Extract the (X, Y) coordinate from the center of the cell holding the provided text.  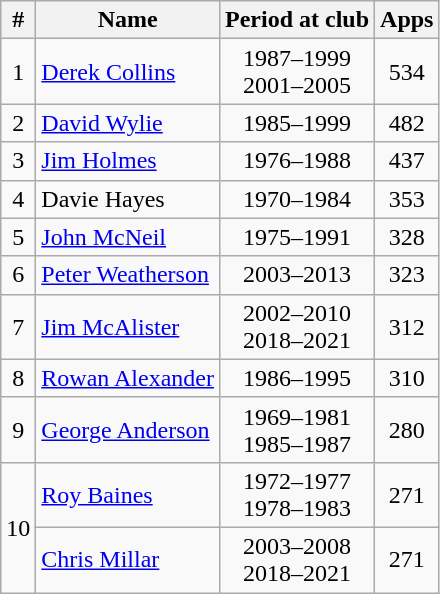
2 (18, 123)
Roy Baines (128, 494)
10 (18, 527)
Jim McAlister (128, 326)
1986–1995 (296, 378)
310 (407, 378)
482 (407, 123)
353 (407, 199)
534 (407, 72)
# (18, 20)
280 (407, 430)
6 (18, 275)
2003–20082018–2021 (296, 560)
8 (18, 378)
5 (18, 237)
3 (18, 161)
George Anderson (128, 430)
1972–19771978–1983 (296, 494)
Apps (407, 20)
Name (128, 20)
7 (18, 326)
9 (18, 430)
2003–2013 (296, 275)
Davie Hayes (128, 199)
John McNeil (128, 237)
Period at club (296, 20)
1985–1999 (296, 123)
323 (407, 275)
David Wylie (128, 123)
1970–1984 (296, 199)
1969–19811985–1987 (296, 430)
437 (407, 161)
Rowan Alexander (128, 378)
312 (407, 326)
2002–20102018–2021 (296, 326)
1987–19992001–2005 (296, 72)
1975–1991 (296, 237)
Peter Weatherson (128, 275)
1 (18, 72)
328 (407, 237)
Derek Collins (128, 72)
Chris Millar (128, 560)
4 (18, 199)
1976–1988 (296, 161)
Jim Holmes (128, 161)
